Output the [x, y] coordinate of the center of the cell containing the given text.  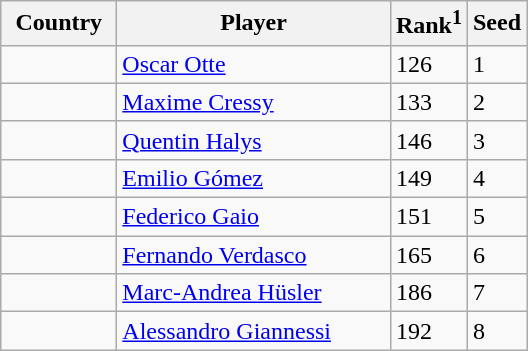
151 [428, 217]
6 [496, 255]
Player [254, 24]
3 [496, 140]
Country [59, 24]
4 [496, 178]
2 [496, 102]
133 [428, 102]
Fernando Verdasco [254, 255]
Maxime Cressy [254, 102]
5 [496, 217]
Emilio Gómez [254, 178]
Alessandro Giannessi [254, 331]
Federico Gaio [254, 217]
Seed [496, 24]
186 [428, 293]
8 [496, 331]
Marc-Andrea Hüsler [254, 293]
192 [428, 331]
1 [496, 64]
Quentin Halys [254, 140]
Oscar Otte [254, 64]
146 [428, 140]
149 [428, 178]
126 [428, 64]
165 [428, 255]
7 [496, 293]
Rank1 [428, 24]
